Determine the [x, y] coordinate at the center of the cell enclosing the given text.  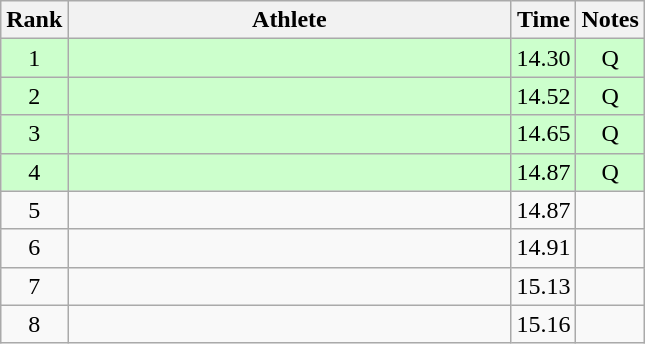
Notes [610, 20]
3 [34, 134]
1 [34, 58]
7 [34, 286]
15.13 [544, 286]
15.16 [544, 324]
14.91 [544, 248]
14.65 [544, 134]
Rank [34, 20]
Time [544, 20]
8 [34, 324]
5 [34, 210]
6 [34, 248]
14.30 [544, 58]
4 [34, 172]
2 [34, 96]
Athlete [290, 20]
14.52 [544, 96]
